Output the (x, y) coordinate of the center of the cell containing the given text.  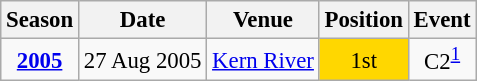
27 Aug 2005 (142, 60)
Position (364, 20)
1st (364, 60)
Event (442, 20)
Kern River (263, 60)
Venue (263, 20)
C21 (442, 60)
2005 (40, 60)
Date (142, 20)
Season (40, 20)
